Detect which cell encompasses the target text, then output its [x, y] center coordinate. 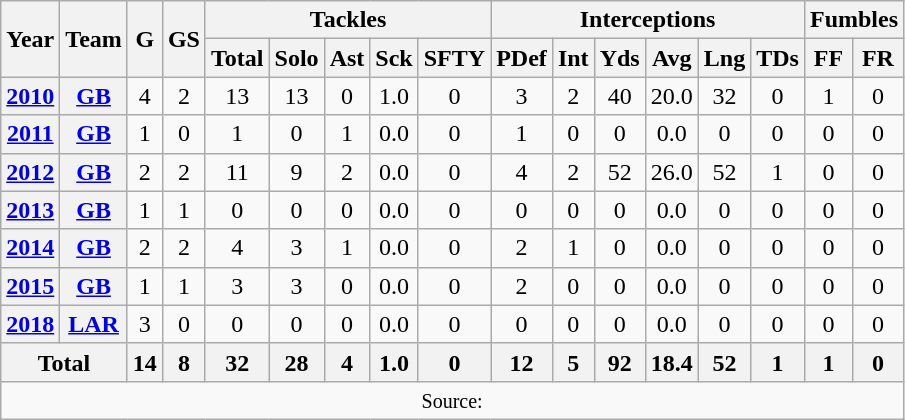
Source: [452, 400]
Yds [620, 58]
18.4 [672, 362]
FF [828, 58]
Ast [347, 58]
2010 [30, 96]
FR [878, 58]
5 [573, 362]
28 [296, 362]
9 [296, 172]
8 [184, 362]
14 [144, 362]
Tackles [348, 20]
2018 [30, 324]
Avg [672, 58]
11 [237, 172]
2011 [30, 134]
LAR [94, 324]
2012 [30, 172]
12 [522, 362]
2013 [30, 210]
Interceptions [648, 20]
40 [620, 96]
Solo [296, 58]
92 [620, 362]
Int [573, 58]
TDs [778, 58]
2014 [30, 248]
26.0 [672, 172]
GS [184, 39]
Fumbles [854, 20]
20.0 [672, 96]
Team [94, 39]
SFTY [454, 58]
Sck [394, 58]
2015 [30, 286]
PDef [522, 58]
Lng [724, 58]
Year [30, 39]
G [144, 39]
